Locate the cell with the specified text and output its (X, Y) center coordinate. 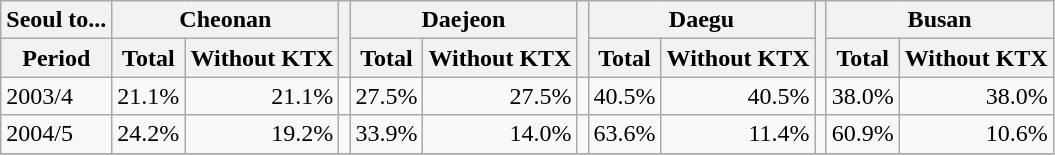
19.2% (262, 134)
Daejeon (464, 20)
11.4% (738, 134)
Period (56, 58)
Seoul to... (56, 20)
2004/5 (56, 134)
14.0% (500, 134)
10.6% (976, 134)
24.2% (148, 134)
2003/4 (56, 96)
Busan (940, 20)
63.6% (624, 134)
33.9% (386, 134)
Daegu (702, 20)
Cheonan (226, 20)
60.9% (862, 134)
